Locate the cell with the specified text and output its [x, y] center coordinate. 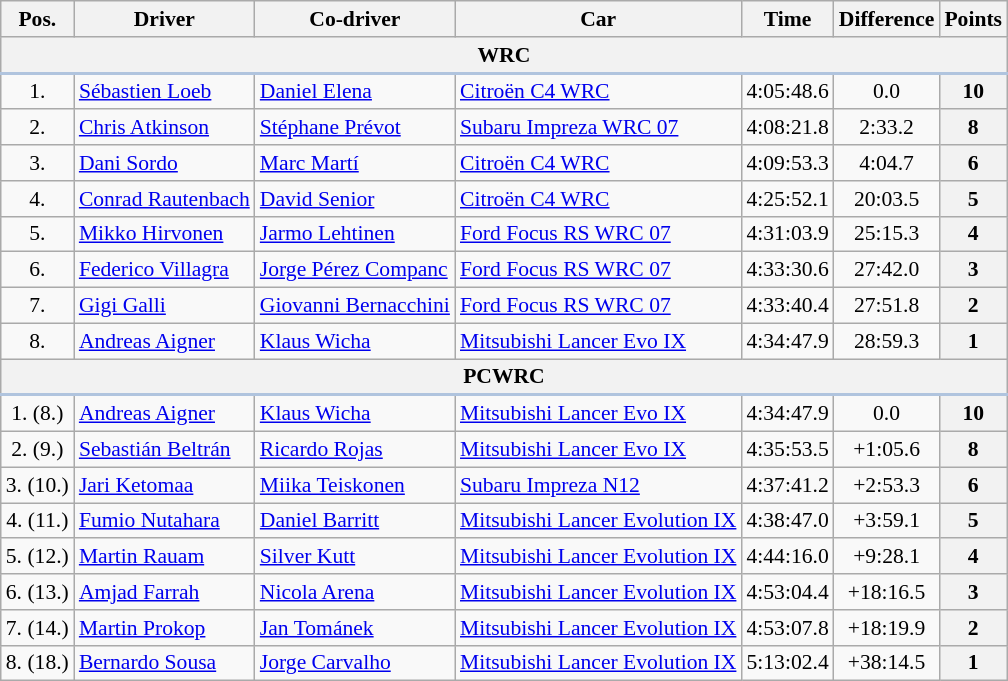
5:13:02.4 [787, 663]
7. [38, 306]
4. (11.) [38, 521]
Nicola Arena [355, 592]
Silver Kutt [355, 557]
4:08:21.8 [787, 128]
Marc Martí [355, 163]
Sebastián Beltrán [164, 450]
20:03.5 [887, 199]
Co-driver [355, 19]
Time [787, 19]
Dani Sordo [164, 163]
2. (9.) [38, 450]
4:33:30.6 [787, 270]
Fumio Nutahara [164, 521]
27:42.0 [887, 270]
Points [973, 19]
Jarmo Lehtinen [355, 234]
4:35:53.5 [787, 450]
PCWRC [504, 377]
4:37:41.2 [787, 485]
8. [38, 341]
4:25:52.1 [787, 199]
Difference [887, 19]
6. (13.) [38, 592]
Pos. [38, 19]
Chris Atkinson [164, 128]
Martin Prokop [164, 628]
5. (12.) [38, 557]
28:59.3 [887, 341]
4:44:16.0 [787, 557]
5. [38, 234]
1. [38, 91]
6. [38, 270]
4:04.7 [887, 163]
4. [38, 199]
2. [38, 128]
Giovanni Bernacchini [355, 306]
Jorge Pérez Companc [355, 270]
27:51.8 [887, 306]
+1:05.6 [887, 450]
Daniel Elena [355, 91]
Conrad Rautenbach [164, 199]
Subaru Impreza N12 [598, 485]
Mikko Hirvonen [164, 234]
Ricardo Rojas [355, 450]
Amjad Farrah [164, 592]
Subaru Impreza WRC 07 [598, 128]
+2:53.3 [887, 485]
Stéphane Prévot [355, 128]
+3:59.1 [887, 521]
Daniel Barritt [355, 521]
1. (8.) [38, 413]
+38:14.5 [887, 663]
4:31:03.9 [787, 234]
Jorge Carvalho [355, 663]
4:38:47.0 [787, 521]
4:53:07.8 [787, 628]
4:09:53.3 [787, 163]
3. [38, 163]
4:05:48.6 [787, 91]
Sébastien Loeb [164, 91]
3. (10.) [38, 485]
+18:19.9 [887, 628]
Driver [164, 19]
Gigi Galli [164, 306]
WRC [504, 55]
4:33:40.4 [787, 306]
Bernardo Sousa [164, 663]
David Senior [355, 199]
4:53:04.4 [787, 592]
Car [598, 19]
25:15.3 [887, 234]
Federico Villagra [164, 270]
+9:28.1 [887, 557]
Jari Ketomaa [164, 485]
Martin Rauam [164, 557]
Miika Teiskonen [355, 485]
+18:16.5 [887, 592]
Jan Tománek [355, 628]
2:33.2 [887, 128]
8. (18.) [38, 663]
7. (14.) [38, 628]
